Capture the cell that displays the provided text and extract its (X, Y) central coordinate. 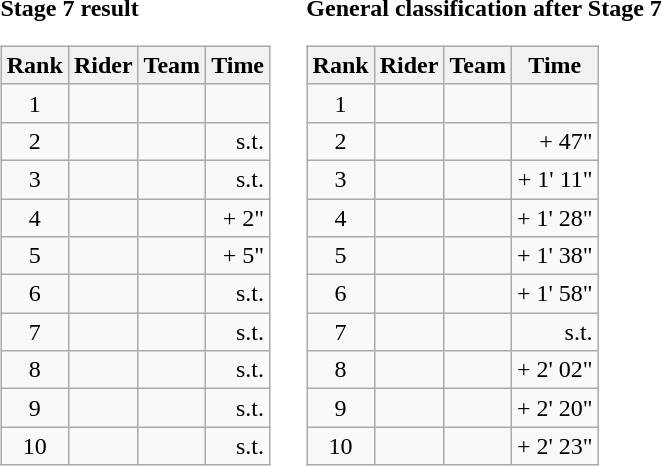
+ 1' 11" (554, 179)
+ 2' 02" (554, 370)
+ 1' 28" (554, 217)
+ 47" (554, 141)
+ 2' 20" (554, 408)
+ 2' 23" (554, 446)
+ 5" (238, 256)
+ 2" (238, 217)
+ 1' 38" (554, 256)
+ 1' 58" (554, 294)
